Scan for the cell matching the given text and deliver its (X, Y) coordinate at center. 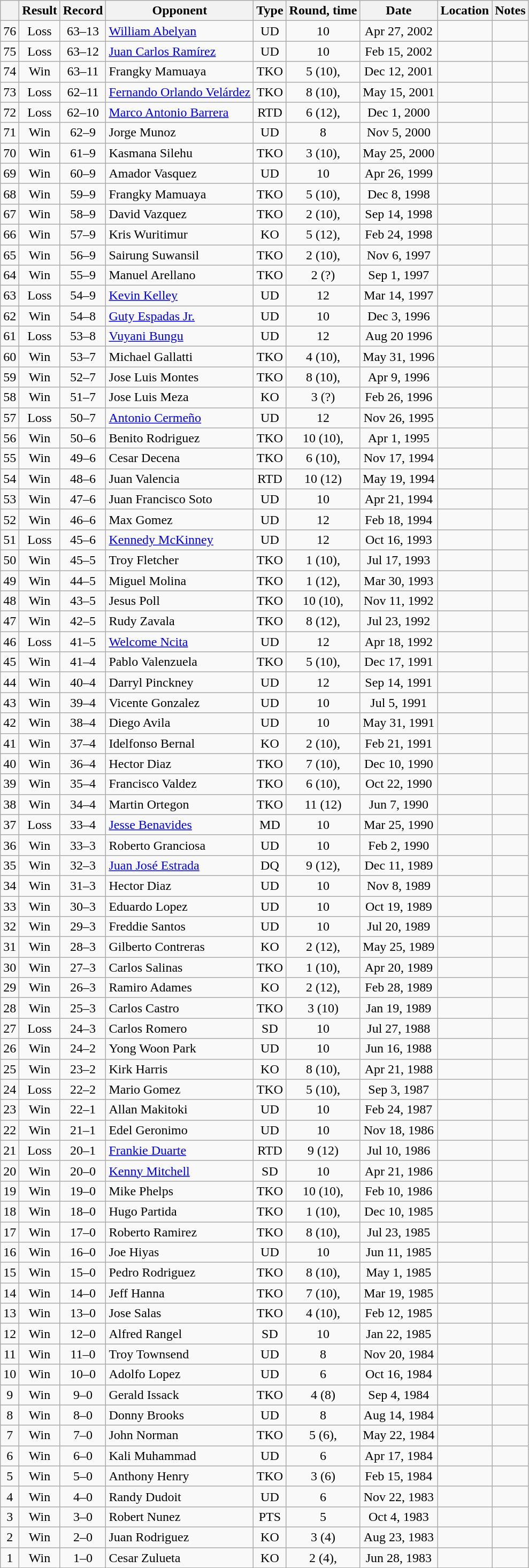
2 (4), (323, 1558)
72 (10, 112)
Miguel Molina (180, 580)
52 (10, 519)
Round, time (323, 11)
43 (10, 703)
Jul 20, 1989 (399, 927)
14–0 (83, 1293)
Oct 19, 1989 (399, 906)
Jul 10, 1986 (399, 1150)
Jose Luis Montes (180, 377)
10–0 (83, 1374)
Pedro Rodriguez (180, 1273)
19 (10, 1191)
4–0 (83, 1496)
52–7 (83, 377)
Troy Fletcher (180, 560)
22–2 (83, 1089)
16–0 (83, 1252)
29 (10, 988)
30–3 (83, 906)
Notes (510, 11)
56–9 (83, 255)
22 (10, 1130)
36 (10, 845)
21–1 (83, 1130)
32–3 (83, 865)
David Vazquez (180, 214)
3 (10) (323, 1008)
Oct 4, 1983 (399, 1517)
Joe Hiyas (180, 1252)
Fernando Orlando Velárdez (180, 92)
Jesse Benavides (180, 825)
44–5 (83, 580)
9 (12), (323, 865)
18–0 (83, 1211)
16 (10, 1252)
Carlos Salinas (180, 967)
Jun 11, 1985 (399, 1252)
63 (10, 296)
Aug 14, 1984 (399, 1415)
Nov 17, 1994 (399, 458)
Feb 21, 1991 (399, 743)
41–5 (83, 642)
Martin Ortegon (180, 804)
Date (399, 11)
35–4 (83, 784)
Nov 8, 1989 (399, 886)
Kennedy McKinney (180, 540)
46 (10, 642)
Apr 21, 1988 (399, 1069)
59 (10, 377)
11 (12) (323, 804)
27–3 (83, 967)
Oct 16, 1984 (399, 1374)
Juan José Estrada (180, 865)
William Abelyan (180, 31)
7 (10, 1435)
54–8 (83, 316)
13 (10, 1313)
17–0 (83, 1232)
57–9 (83, 234)
Jul 23, 1992 (399, 621)
13–0 (83, 1313)
15 (10, 1273)
3 (4) (323, 1537)
Mario Gomez (180, 1089)
58 (10, 397)
Apr 26, 1999 (399, 173)
23 (10, 1110)
59–9 (83, 194)
Sep 14, 1991 (399, 682)
3 (?) (323, 397)
24 (10, 1089)
6–0 (83, 1456)
67 (10, 214)
5–0 (83, 1476)
11 (10, 1354)
Amador Vasquez (180, 173)
Feb 2, 1990 (399, 845)
56 (10, 438)
40 (10, 764)
May 1, 1985 (399, 1273)
47–6 (83, 499)
May 15, 2001 (399, 92)
Mar 19, 1985 (399, 1293)
69 (10, 173)
66 (10, 234)
35 (10, 865)
1 (10, 1558)
May 25, 1989 (399, 947)
36–4 (83, 764)
64 (10, 275)
Roberto Ramirez (180, 1232)
34 (10, 886)
Idelfonso Bernal (180, 743)
Nov 22, 1983 (399, 1496)
Type (270, 11)
18 (10, 1211)
2 (?) (323, 275)
4 (8) (323, 1395)
9 (10, 1395)
25–3 (83, 1008)
Feb 18, 1994 (399, 519)
31–3 (83, 886)
63–13 (83, 31)
2–0 (83, 1537)
Oct 22, 1990 (399, 784)
Apr 18, 1992 (399, 642)
60 (10, 357)
41 (10, 743)
3–0 (83, 1517)
1–0 (83, 1558)
Oct 16, 1993 (399, 540)
Aug 23, 1983 (399, 1537)
1 (12), (323, 580)
60–9 (83, 173)
9 (12) (323, 1150)
11–0 (83, 1354)
Nov 20, 1984 (399, 1354)
55 (10, 458)
Anthony Henry (180, 1476)
Roberto Granciosa (180, 845)
23–2 (83, 1069)
PTS (270, 1517)
63–11 (83, 72)
Jeff Hanna (180, 1293)
Mar 25, 1990 (399, 825)
37 (10, 825)
Dec 17, 1991 (399, 662)
Feb 15, 2002 (399, 51)
14 (10, 1293)
61 (10, 336)
Diego Avila (180, 723)
Feb 26, 1996 (399, 397)
John Norman (180, 1435)
48 (10, 601)
Jesus Poll (180, 601)
9–0 (83, 1395)
Cesar Zulueta (180, 1558)
10 (12) (323, 479)
Feb 24, 1998 (399, 234)
70 (10, 153)
Sep 4, 1984 (399, 1395)
73 (10, 92)
Alfred Rangel (180, 1334)
Feb 10, 1986 (399, 1191)
44 (10, 682)
Sep 1, 1997 (399, 275)
Allan Makitoki (180, 1110)
24–2 (83, 1049)
50–6 (83, 438)
Apr 17, 1984 (399, 1456)
54–9 (83, 296)
Result (40, 11)
Nov 11, 1992 (399, 601)
Darryl Pinckney (180, 682)
15–0 (83, 1273)
62 (10, 316)
Carlos Romero (180, 1028)
Troy Townsend (180, 1354)
57 (10, 418)
26 (10, 1049)
55–9 (83, 275)
2 (10, 1537)
46–6 (83, 519)
22–1 (83, 1110)
Freddie Santos (180, 927)
20–0 (83, 1171)
Antonio Cermeño (180, 418)
28–3 (83, 947)
7–0 (83, 1435)
Yong Woon Park (180, 1049)
Jose Salas (180, 1313)
38–4 (83, 723)
33–3 (83, 845)
Carlos Castro (180, 1008)
37–4 (83, 743)
Benito Rodriguez (180, 438)
45 (10, 662)
Donny Brooks (180, 1415)
34–4 (83, 804)
Nov 5, 2000 (399, 133)
47 (10, 621)
41–4 (83, 662)
20–1 (83, 1150)
May 31, 1991 (399, 723)
40–4 (83, 682)
Sep 14, 1998 (399, 214)
28 (10, 1008)
Jose Luis Meza (180, 397)
Jun 7, 1990 (399, 804)
8 (12), (323, 621)
Dec 11, 1989 (399, 865)
Max Gomez (180, 519)
61–9 (83, 153)
Marco Antonio Barrera (180, 112)
Manuel Arellano (180, 275)
63–12 (83, 51)
Apr 21, 1994 (399, 499)
DQ (270, 865)
Kasmana Silehu (180, 153)
Juan Francisco Soto (180, 499)
Vicente Gonzalez (180, 703)
5 (12), (323, 234)
50 (10, 560)
Robert Nunez (180, 1517)
Gerald Issack (180, 1395)
Kali Muhammad (180, 1456)
Kris Wuritimur (180, 234)
Dec 3, 1996 (399, 316)
Vuyani Bungu (180, 336)
Jun 16, 1988 (399, 1049)
20 (10, 1171)
Dec 10, 1990 (399, 764)
Aug 20 1996 (399, 336)
51–7 (83, 397)
25 (10, 1069)
Mar 30, 1993 (399, 580)
29–3 (83, 927)
39 (10, 784)
Francisco Valdez (180, 784)
Gilberto Contreras (180, 947)
May 22, 1984 (399, 1435)
Mike Phelps (180, 1191)
49 (10, 580)
Mar 14, 1997 (399, 296)
62–10 (83, 112)
45–5 (83, 560)
Eduardo Lopez (180, 906)
Rudy Zavala (180, 621)
Michael Gallatti (180, 357)
Dec 1, 2000 (399, 112)
6 (12), (323, 112)
Ramiro Adames (180, 988)
Jan 19, 1989 (399, 1008)
5 (6), (323, 1435)
Feb 24, 1987 (399, 1110)
12–0 (83, 1334)
May 19, 1994 (399, 479)
75 (10, 51)
65 (10, 255)
Apr 1, 1995 (399, 438)
76 (10, 31)
62–9 (83, 133)
3 (10, 1517)
48–6 (83, 479)
Feb 15, 1984 (399, 1476)
62–11 (83, 92)
Kenny Mitchell (180, 1171)
Feb 12, 1985 (399, 1313)
Juan Rodriguez (180, 1537)
39–4 (83, 703)
Apr 27, 2002 (399, 31)
MD (270, 825)
Jul 27, 1988 (399, 1028)
Jul 5, 1991 (399, 703)
Nov 18, 1986 (399, 1130)
33–4 (83, 825)
3 (10), (323, 153)
Jan 22, 1985 (399, 1334)
3 (6) (323, 1476)
53 (10, 499)
21 (10, 1150)
Apr 20, 1989 (399, 967)
45–6 (83, 540)
Welcome Ncita (180, 642)
Edel Geronimo (180, 1130)
Nov 26, 1995 (399, 418)
Randy Dudoit (180, 1496)
Jun 28, 1983 (399, 1558)
Sairung Suwansil (180, 255)
Cesar Decena (180, 458)
19–0 (83, 1191)
71 (10, 133)
May 25, 2000 (399, 153)
42–5 (83, 621)
Dec 12, 2001 (399, 72)
32 (10, 927)
May 31, 1996 (399, 357)
Nov 6, 1997 (399, 255)
Sep 3, 1987 (399, 1089)
17 (10, 1232)
51 (10, 540)
Record (83, 11)
Pablo Valenzuela (180, 662)
Apr 9, 1996 (399, 377)
Adolfo Lopez (180, 1374)
54 (10, 479)
43–5 (83, 601)
38 (10, 804)
Location (465, 11)
Kirk Harris (180, 1069)
Hugo Partida (180, 1211)
Apr 21, 1986 (399, 1171)
Dec 10, 1985 (399, 1211)
74 (10, 72)
8–0 (83, 1415)
Guty Espadas Jr. (180, 316)
58–9 (83, 214)
42 (10, 723)
68 (10, 194)
53–7 (83, 357)
Jorge Munoz (180, 133)
Feb 28, 1989 (399, 988)
24–3 (83, 1028)
53–8 (83, 336)
Frankie Duarte (180, 1150)
4 (10, 1496)
31 (10, 947)
26–3 (83, 988)
50–7 (83, 418)
33 (10, 906)
Juan Carlos Ramírez (180, 51)
49–6 (83, 458)
27 (10, 1028)
Opponent (180, 11)
30 (10, 967)
Juan Valencia (180, 479)
Dec 8, 1998 (399, 194)
Jul 23, 1985 (399, 1232)
Jul 17, 1993 (399, 560)
Kevin Kelley (180, 296)
